Return the [x, y] coordinate for the center point of the cell that contains the specified text.  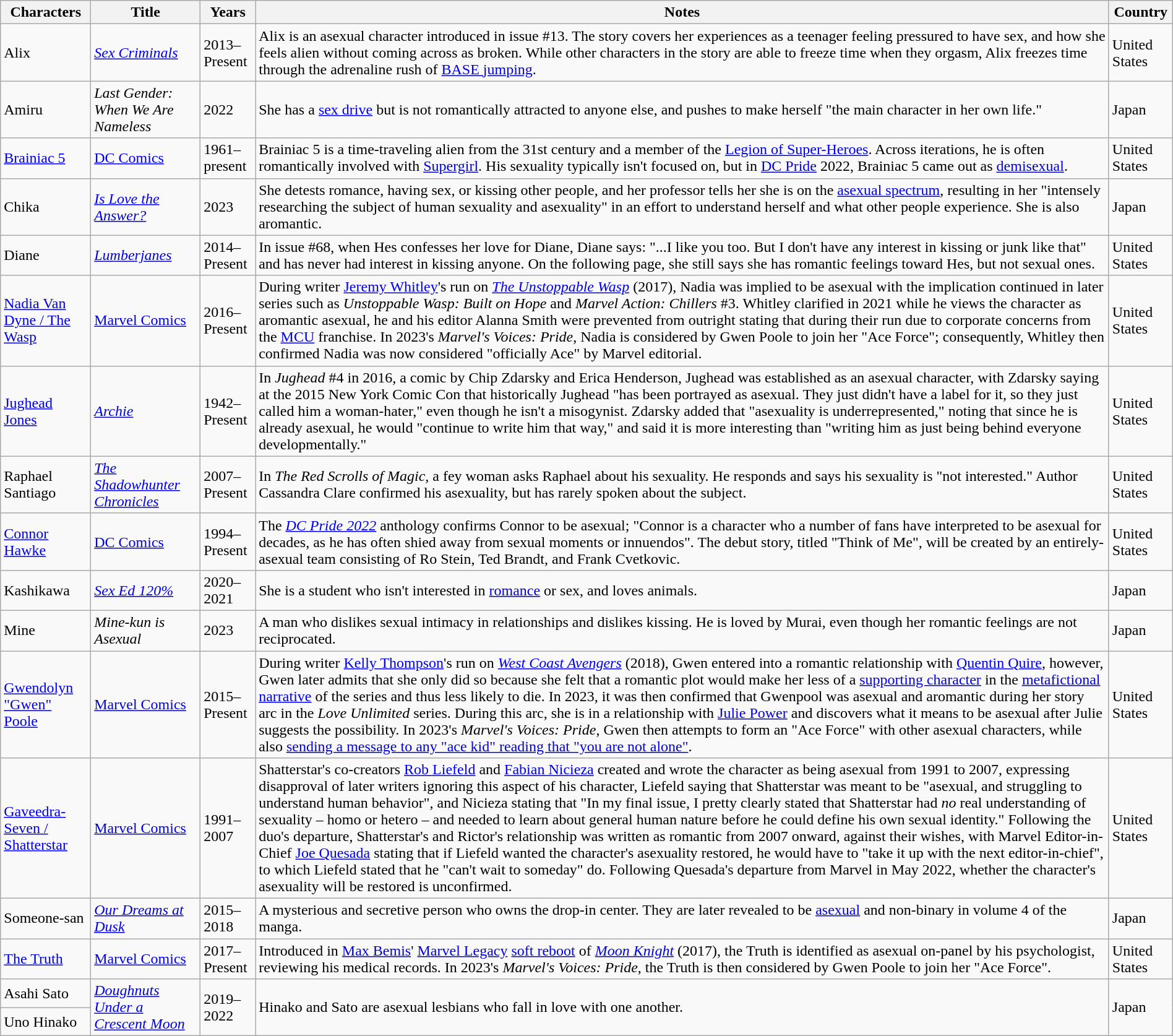
The Truth [46, 959]
2019–2022 [228, 1008]
Jughead Jones [46, 411]
Years [228, 12]
Title [146, 12]
Raphael Santiago [46, 485]
Archie [146, 411]
Alix [46, 53]
2020–2021 [228, 590]
Gaveedra-Seven / Shatterstar [46, 828]
Doughnuts Under a Crescent Moon [146, 1008]
She has a sex drive but is not romantically attracted to anyone else, and pushes to make herself "the main character in her own life." [682, 110]
Last Gender: When We Are Nameless [146, 110]
Lumberjanes [146, 255]
Chika [46, 207]
Kashikawa [46, 590]
Nadia Van Dyne / The Wasp [46, 321]
2015–2018 [228, 918]
Someone-san [46, 918]
A mysterious and secretive person who owns the drop-in center. They are later revealed to be asexual and non-binary in volume 4 of the manga. [682, 918]
Hinako and Sato are asexual lesbians who fall in love with one another. [682, 1008]
2014–Present [228, 255]
Characters [46, 12]
Sex Ed 120% [146, 590]
Brainiac 5 [46, 158]
Uno Hinako [46, 1022]
Sex Criminals [146, 53]
Mine [46, 630]
The Shadowhunter Chronicles [146, 485]
Is Love the Answer? [146, 207]
2015–Present [228, 704]
1991–2007 [228, 828]
Our Dreams at Dusk [146, 918]
1961–present [228, 158]
Asahi Sato [46, 993]
Diane [46, 255]
Notes [682, 12]
Gwendolyn "Gwen" Poole [46, 704]
Mine-kun is Asexual [146, 630]
2016–Present [228, 321]
2007–Present [228, 485]
She is a student who isn't interested in romance or sex, and loves animals. [682, 590]
2013–Present [228, 53]
Amiru [46, 110]
1994–Present [228, 542]
Country [1141, 12]
Connor Hawke [46, 542]
2017–Present [228, 959]
1942–Present [228, 411]
2022 [228, 110]
